Determine the (X, Y) coordinate at the center of the cell enclosing the given text.  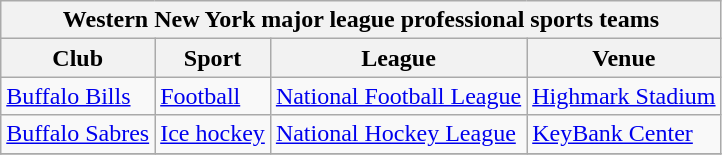
National Football League (398, 96)
Football (213, 96)
League (398, 58)
Ice hockey (213, 134)
Venue (624, 58)
KeyBank Center (624, 134)
Buffalo Bills (78, 96)
Sport (213, 58)
Highmark Stadium (624, 96)
Western New York major league professional sports teams (361, 20)
National Hockey League (398, 134)
Buffalo Sabres (78, 134)
Club (78, 58)
